Capture the cell that displays the provided text and extract its (x, y) central coordinate. 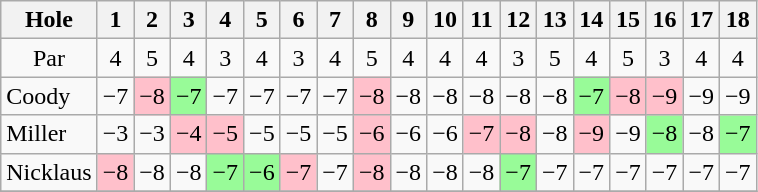
8 (372, 20)
18 (738, 20)
2 (152, 20)
−4 (188, 134)
9 (408, 20)
17 (702, 20)
10 (446, 20)
1 (116, 20)
14 (592, 20)
6 (298, 20)
15 (628, 20)
Miller (49, 134)
Par (49, 58)
12 (518, 20)
13 (554, 20)
7 (336, 20)
Hole (49, 20)
16 (664, 20)
Nicklaus (49, 172)
11 (482, 20)
Coody (49, 96)
